Return the (x, y) coordinate for the center point of the cell that contains the specified text.  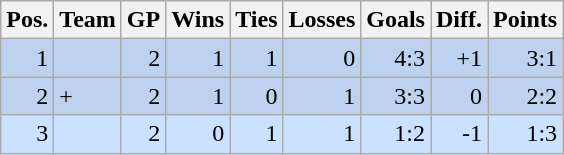
3:1 (526, 58)
Pos. (28, 20)
3 (28, 134)
Goals (396, 20)
1:3 (526, 134)
Points (526, 20)
Diff. (458, 20)
3:3 (396, 96)
Ties (256, 20)
GP (143, 20)
1:2 (396, 134)
+ (88, 96)
Team (88, 20)
Losses (322, 20)
Wins (198, 20)
-1 (458, 134)
+1 (458, 58)
4:3 (396, 58)
2:2 (526, 96)
